Capture the cell that displays the provided text and extract its (X, Y) central coordinate. 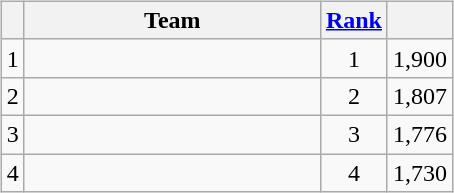
Team (172, 20)
1,807 (420, 96)
1,900 (420, 58)
1,730 (420, 173)
1,776 (420, 134)
Rank (354, 20)
